Scan for the cell matching the given text and deliver its [x, y] coordinate at center. 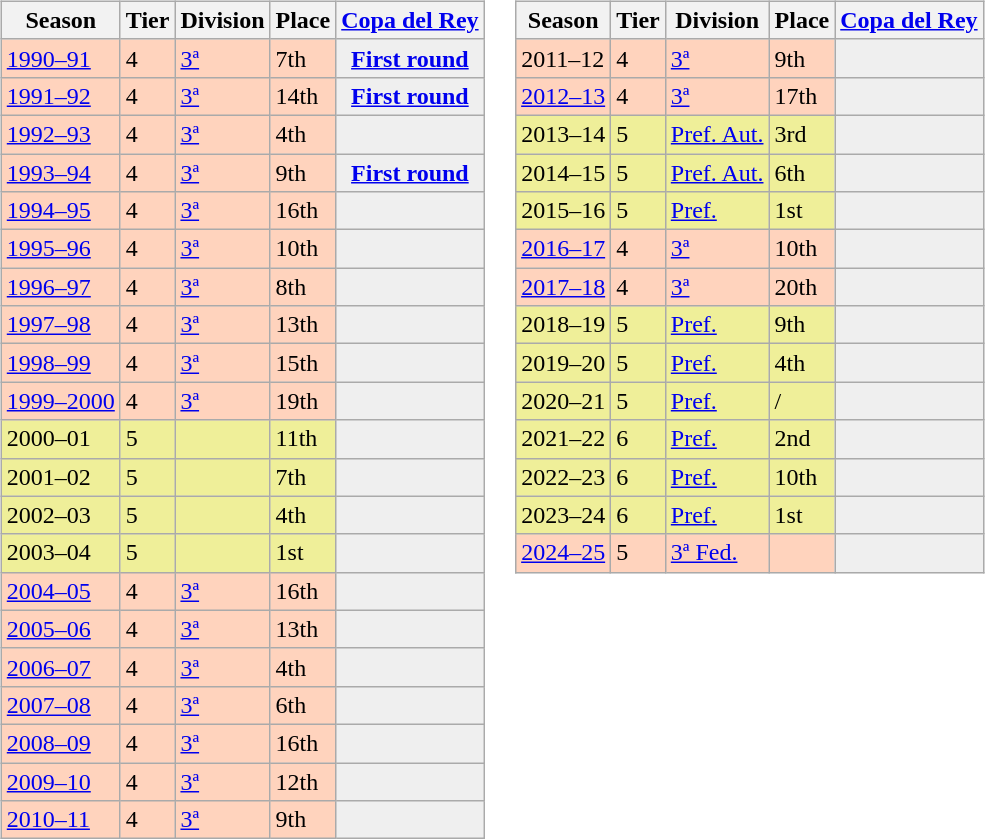
1997–98 [60, 325]
1999–2000 [60, 401]
12th [303, 781]
20th [802, 287]
1991–92 [60, 96]
2001–02 [60, 477]
2003–04 [60, 553]
14th [303, 96]
2018–19 [564, 325]
8th [303, 287]
3ª Fed. [717, 553]
2000–01 [60, 439]
2009–10 [60, 781]
2008–09 [60, 743]
19th [303, 401]
2017–18 [564, 287]
17th [802, 96]
2014–15 [564, 173]
1998–99 [60, 363]
2013–14 [564, 134]
1996–97 [60, 287]
2020–21 [564, 401]
2006–07 [60, 667]
2011–12 [564, 58]
2015–16 [564, 211]
2012–13 [564, 96]
3rd [802, 134]
2016–17 [564, 249]
2023–24 [564, 515]
2002–03 [60, 515]
1993–94 [60, 173]
2024–25 [564, 553]
1995–96 [60, 249]
2021–22 [564, 439]
1994–95 [60, 211]
2004–05 [60, 591]
1990–91 [60, 58]
2019–20 [564, 363]
15th [303, 363]
11th [303, 439]
1992–93 [60, 134]
2nd [802, 439]
2005–06 [60, 629]
/ [802, 401]
2022–23 [564, 477]
2010–11 [60, 820]
2007–08 [60, 705]
